Capture the cell that displays the provided text and extract its (X, Y) central coordinate. 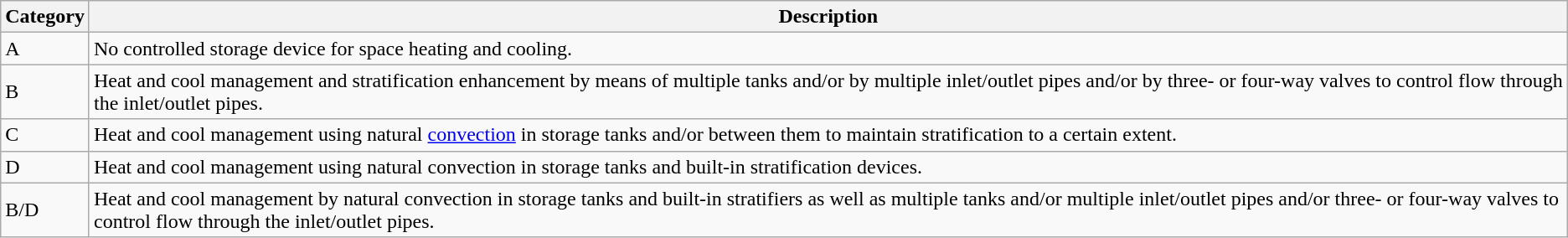
B/D (45, 210)
A (45, 49)
B (45, 92)
Description (828, 17)
C (45, 135)
Heat and cool management using natural convection in storage tanks and built-in stratification devices. (828, 167)
No controlled storage device for space heating and cooling. (828, 49)
Heat and cool management using natural convection in storage tanks and/or between them to maintain stratification to a certain extent. (828, 135)
Category (45, 17)
D (45, 167)
